Capture the cell that displays the provided text and extract its [x, y] central coordinate. 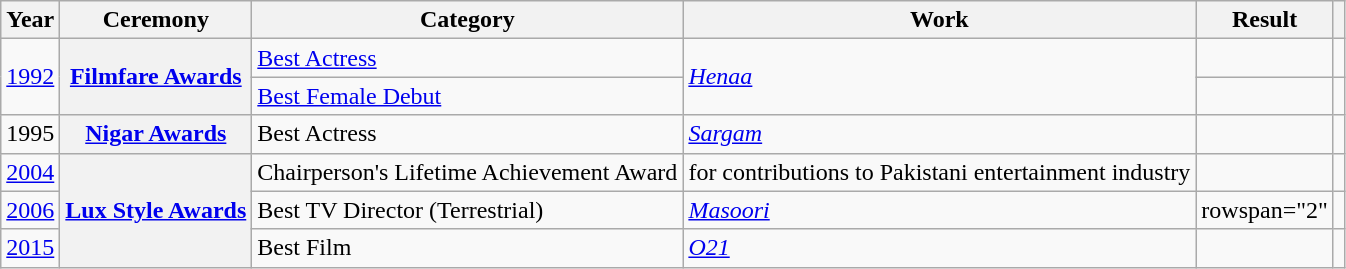
Work [940, 20]
Ceremony [156, 20]
2015 [30, 248]
Best Film [468, 248]
O21 [940, 248]
Lux Style Awards [156, 210]
Best Female Debut [468, 96]
Filmfare Awards [156, 77]
Year [30, 20]
2004 [30, 172]
Nigar Awards [156, 134]
rowspan="2" [1265, 210]
Henaa [940, 77]
Category [468, 20]
Result [1265, 20]
1992 [30, 77]
2006 [30, 210]
for contributions to Pakistani entertainment industry [940, 172]
Best TV Director (Terrestrial) [468, 210]
Masoori [940, 210]
1995 [30, 134]
Chairperson's Lifetime Achievement Award [468, 172]
Sargam [940, 134]
